Find where the given text appears and provide that cell's center as [X, Y] coordinate. 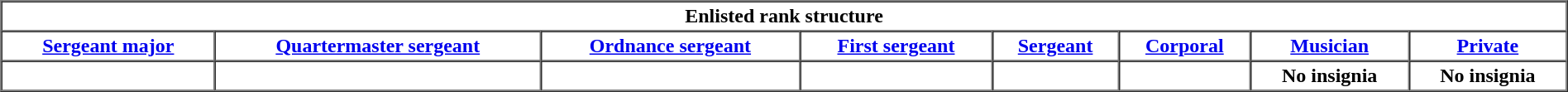
Enlisted rank structure [784, 17]
Sergeant major [109, 46]
Corporal [1184, 46]
Private [1487, 46]
Ordnance sergeant [670, 46]
First sergeant [896, 46]
Musician [1330, 46]
Quartermaster sergeant [377, 46]
Sergeant [1055, 46]
